Pinpoint the cell where the given text exists, returning its [X, Y] midpoint coordinate. 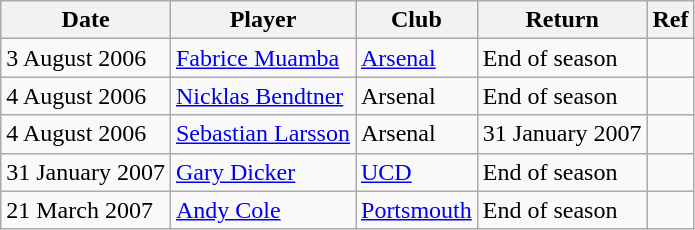
Date [86, 20]
Andy Cole [262, 210]
Sebastian Larsson [262, 134]
Club [417, 20]
Return [562, 20]
Fabrice Muamba [262, 58]
Player [262, 20]
21 March 2007 [86, 210]
Nicklas Bendtner [262, 96]
Gary Dicker [262, 172]
Portsmouth [417, 210]
3 August 2006 [86, 58]
UCD [417, 172]
Ref [670, 20]
